Return (x, y) of the center of cell containing provided text 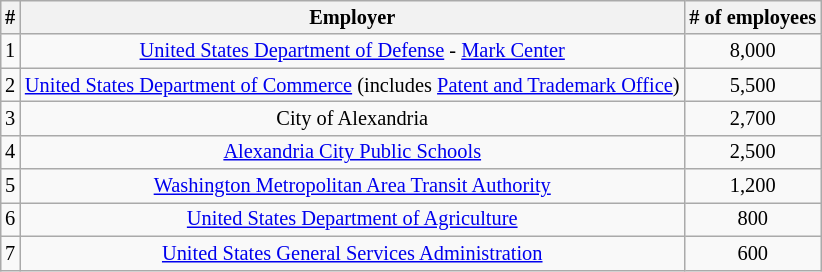
1 (10, 51)
800 (752, 219)
5 (10, 186)
3 (10, 118)
4 (10, 152)
2,500 (752, 152)
United States Department of Agriculture (352, 219)
5,500 (752, 85)
# (10, 17)
2,700 (752, 118)
600 (752, 253)
City of Alexandria (352, 118)
United States General Services Administration (352, 253)
Alexandria City Public Schools (352, 152)
6 (10, 219)
7 (10, 253)
Washington Metropolitan Area Transit Authority (352, 186)
1,200 (752, 186)
8,000 (752, 51)
Employer (352, 17)
United States Department of Commerce (includes Patent and Trademark Office) (352, 85)
2 (10, 85)
United States Department of Defense - Mark Center (352, 51)
# of employees (752, 17)
